Provide the [X, Y] coordinate of the cell's center where the given text is located.  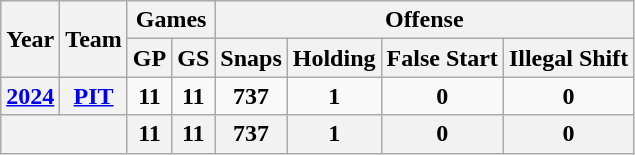
PIT [94, 96]
Games [170, 20]
Offense [424, 20]
False Start [442, 58]
Holding [334, 58]
GP [149, 58]
Snaps [251, 58]
Illegal Shift [568, 58]
Year [30, 39]
GS [194, 58]
2024 [30, 96]
Team [94, 39]
